Return [X, Y] of the center of cell containing provided text 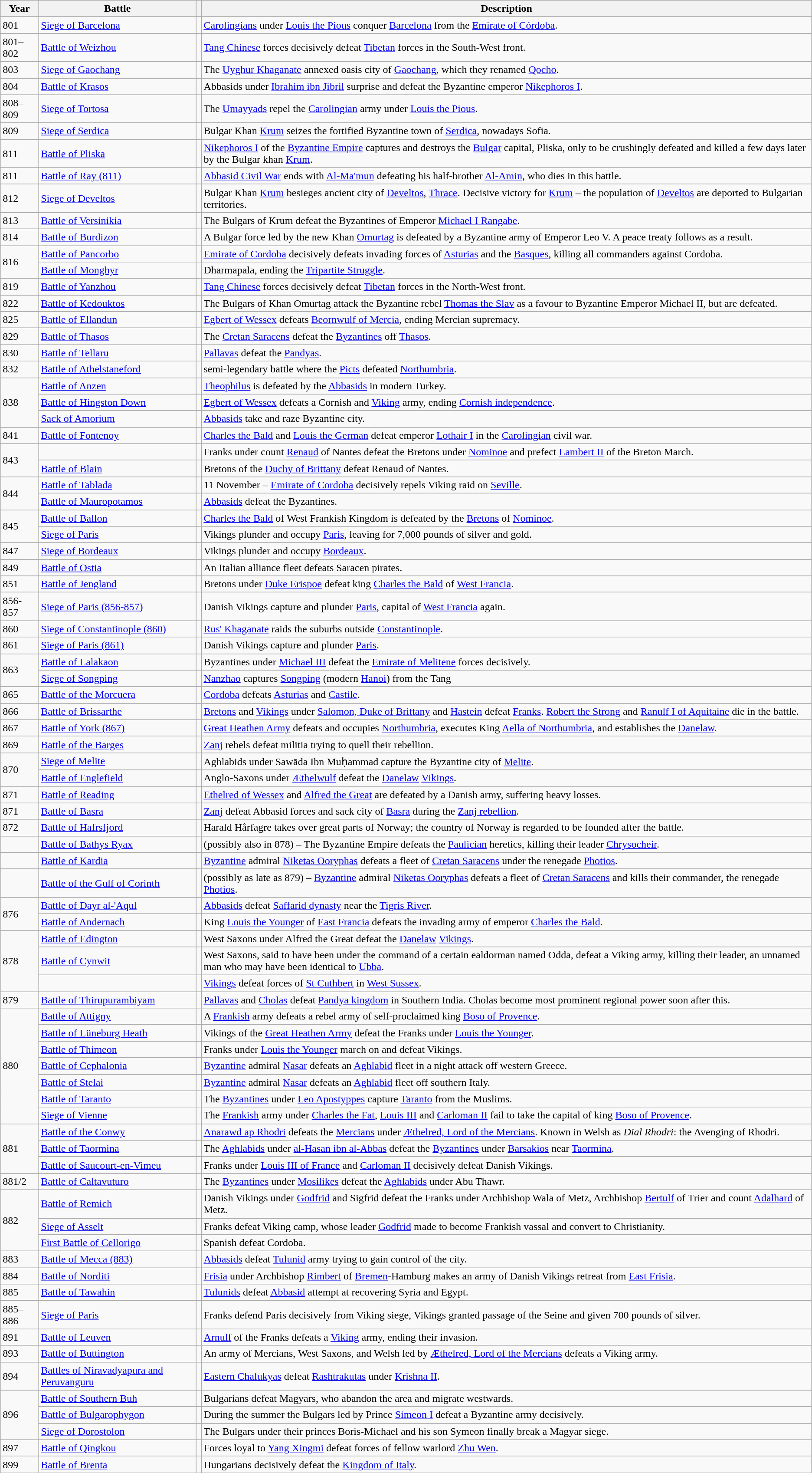
Battle of Leuven [118, 1337]
Battle of Ballon [118, 518]
829 [20, 336]
Battle of Pancorbo [118, 254]
An Italian alliance fleet defeats Saracen pirates. [507, 568]
Tang Chinese forces decisively defeat Tibetan forces in the North-West front. [507, 287]
832 [20, 369]
Siege of Dorostolon [118, 1431]
Battle of Dayr al-'Aqul [118, 905]
Vikings plunder and occupy Paris, leaving for 7,000 pounds of silver and gold. [507, 535]
Battle of Bathys Ryax [118, 844]
Battle of Attigny [118, 1016]
843 [20, 460]
semi-legendary battle where the Picts defeated Northumbria. [507, 369]
801 [20, 25]
Battle of the Barges [118, 744]
Battle of the Morcuera [118, 695]
Battle of Fontenoy [118, 435]
Bretons and Vikings under Salomon, Duke of Brittany and Hastein defeat Franks. Robert the Strong and Ranulf I of Aquitaine die in the battle. [507, 711]
Franks under Louis the Younger march on and defeat Vikings. [507, 1049]
Battle of Krasos [118, 86]
Anglo-Saxons under Æthelwulf defeat the Danelaw Vikings. [507, 778]
Battles of Niravadyapura and Peruvanguru [118, 1376]
867 [20, 728]
Forces loyal to Yang Xingmi defeat forces of fellow warlord Zhu Wen. [507, 1448]
Carolingians under Louis the Pious conquer Barcelona from the Emirate of Córdoba. [507, 25]
The Byzantines under Leo Apostyppes capture Taranto from the Muslims. [507, 1099]
Siege of Paris (861) [118, 645]
A Frankish army defeats a rebel army of self-proclaimed king Boso of Provence. [507, 1016]
The Aghlabids under al-Hasan ibn al-Abbas defeat the Byzantines under Barsakios near Taormina. [507, 1148]
825 [20, 320]
Eastern Chalukyas defeat Rashtrakutas under Krishna II. [507, 1376]
Egbert of Wessex defeats Beornwulf of Mercia, ending Mercian supremacy. [507, 320]
11 November – Emirate of Cordoba decisively repels Viking raid on Seville. [507, 485]
Battle of Yanzhou [118, 287]
Charles the Bald and Louis the German defeat emperor Lothair I in the Carolingian civil war. [507, 435]
Battle of Brissarthe [118, 711]
Battle of Edington [118, 939]
Battle of Anzen [118, 386]
Byzantine admiral Nasar defeats an Aghlabid fleet in a night attack off western Greece. [507, 1066]
876 [20, 914]
Battle of Thirupurambiyam [118, 1000]
Battle of Mauropotamos [118, 501]
869 [20, 744]
Battle of Monghyr [118, 270]
Danish Vikings capture and plunder Paris, capital of West Francia again. [507, 607]
Aghlabids under Sawāda Ibn Muḥammad capture the Byzantine city of Melite. [507, 761]
Battle of Tawahin [118, 1292]
Battle of Saucourt-en-Vimeu [118, 1165]
Battle of Ray (811) [118, 176]
Battle of Kedouktos [118, 303]
Franks defend Paris decisively from Viking siege, Vikings granted passage of the Seine and given 700 pounds of silver. [507, 1315]
Battle of Buttington [118, 1354]
King Louis the Younger of East Francia defeats the invading army of emperor Charles the Bald. [507, 922]
872 [20, 828]
(possibly as late as 879) – Byzantine admiral Niketas Ooryphas defeats a fleet of Cretan Saracens and kills their commander, the renegade Photios. [507, 883]
Battle of Reading [118, 795]
Battle of Versinikia [118, 220]
Siege of Develtos [118, 198]
Abbasid Civil War ends with Al-Ma'mun defeating his half-brother Al-Amin, who dies in this battle. [507, 176]
Tang Chinese forces decisively defeat Tibetan forces in the South-West front. [507, 48]
Franks defeat Viking camp, whose leader Godfrid made to become Frankish vassal and convert to Christianity. [507, 1226]
Sack of Amorium [118, 419]
Bretons under Duke Erispoe defeat king Charles the Bald of West Francia. [507, 584]
Battle of Weizhou [118, 48]
Battle [118, 9]
Battle of Brenta [118, 1464]
Hungarians decisively defeat the Kingdom of Italy. [507, 1464]
Byzantine admiral Nasar defeats an Aghlabid fleet off southern Italy. [507, 1082]
Vikings plunder and occupy Bordeaux. [507, 551]
Battle of Blain [118, 468]
Abbasids defeat Saffarid dynasty near the Tigris River. [507, 905]
Battle of Norditi [118, 1276]
861 [20, 645]
Vikings defeat forces of St Cuthbert in West Sussex. [507, 983]
Bulgarians defeat Magyars, who abandon the area and migrate westwards. [507, 1398]
The Cretan Saracens defeat the Byzantines off Thasos. [507, 336]
Siege of Tortosa [118, 109]
Frisia under Archbishop Rimbert of Bremen-Hamburg makes an army of Danish Vikings retreat from East Frisia. [507, 1276]
813 [20, 220]
Danish Vikings capture and plunder Paris. [507, 645]
Battle of Southern Buh [118, 1398]
Siege of Bordeaux [118, 551]
Battle of Athelstaneford [118, 369]
838 [20, 402]
Pallavas and Cholas defeat Pandya kingdom in Southern India. Cholas become most prominent regional power soon after this. [507, 1000]
883 [20, 1259]
851 [20, 584]
The Bulgars of Krum defeat the Byzantines of Emperor Michael I Rangabe. [507, 220]
Harald Hårfagre takes over great parts of Norway; the country of Norway is regarded to be founded after the battle. [507, 828]
Franks under Louis III of France and Carloman II decisively defeat Danish Vikings. [507, 1165]
Battle of Ellandun [118, 320]
The Bulgars of Khan Omurtag attack the Byzantine rebel Thomas the Slav as a favour to Byzantine Emperor Michael II, but are defeated. [507, 303]
Abbasids under Ibrahim ibn Jibril surprise and defeat the Byzantine emperor Nikephoros I. [507, 86]
822 [20, 303]
881/2 [20, 1181]
Battle of Basra [118, 811]
(possibly also in 878) – The Byzantine Empire defeats the Paulician heretics, killing their leader Chrysocheir. [507, 844]
812 [20, 198]
899 [20, 1464]
841 [20, 435]
Anarawd ap Rhodri defeats the Mercians under Æthelred, Lord of the Mercians. Known in Welsh as Dial Rhodri: the Avenging of Rhodri. [507, 1132]
The Frankish army under Charles the Fat, Louis III and Carloman II fail to take the capital of king Boso of Provence. [507, 1115]
Theophilus is defeated by the Abbasids in modern Turkey. [507, 386]
Zanj defeat Abbasid forces and sack city of Basra during the Zanj rebellion. [507, 811]
885–886 [20, 1315]
Egbert of Wessex defeats a Cornish and Viking army, ending Cornish independence. [507, 402]
Abbasids defeat Tulunid army trying to gain control of the city. [507, 1259]
Siege of Melite [118, 761]
Siege of Barcelona [118, 25]
866 [20, 711]
Arnulf of the Franks defeats a Viking army, ending their invasion. [507, 1337]
809 [20, 131]
First Battle of Cellorigo [118, 1243]
Battle of Remich [118, 1204]
Battle of the Gulf of Corinth [118, 883]
Battle of the Conwy [118, 1132]
830 [20, 353]
894 [20, 1376]
Siege of Gaochang [118, 70]
Battle of Ostia [118, 568]
Siege of Asselt [118, 1226]
860 [20, 629]
Emirate of Cordoba decisively defeats invading forces of Asturias and the Basques, killing all commanders against Cordoba. [507, 254]
Battle of Hingston Down [118, 402]
808–809 [20, 109]
Siege of Constantinople (860) [118, 629]
Battle of Cephalonia [118, 1066]
West Saxons under Alfred the Great defeat the Danelaw Vikings. [507, 939]
816 [20, 262]
Byzantines under Michael III defeat the Emirate of Melitene forces decisively. [507, 662]
During the summer the Bulgars led by Prince Simeon I defeat a Byzantine army decisively. [507, 1415]
803 [20, 70]
Battle of Tellaru [118, 353]
849 [20, 568]
Ethelred of Wessex and Alfred the Great are defeated by a Danish army, suffering heavy losses. [507, 795]
891 [20, 1337]
A Bulgar force led by the new Khan Omurtag is defeated by a Byzantine army of Emperor Leo V. A peace treaty follows as a result. [507, 237]
Battle of Hafrsfjord [118, 828]
Battle of Stelai [118, 1082]
Battle of Cynwit [118, 961]
Battle of Taormina [118, 1148]
Siege of Serdica [118, 131]
Bretons of the Duchy of Brittany defeat Renaud of Nantes. [507, 468]
865 [20, 695]
897 [20, 1448]
845 [20, 526]
The Bulgars under their princes Boris-Michael and his son Symeon finally break a Magyar siege. [507, 1431]
880 [20, 1066]
Battle of York (867) [118, 728]
Battle of Englefield [118, 778]
Dharmapala, ending the Tripartite Struggle. [507, 270]
An army of Mercians, West Saxons, and Welsh led by Æthelred, Lord of the Mercians defeats a Viking army. [507, 1354]
Battle of Thasos [118, 336]
Battle of Tablada [118, 485]
Siege of Vienne [118, 1115]
819 [20, 287]
Rus' Khaganate raids the suburbs outside Constantinople. [507, 629]
882 [20, 1220]
863 [20, 670]
844 [20, 493]
Pallavas defeat the Pandyas. [507, 353]
Battle of Thimeon [118, 1049]
Battle of Kardia [118, 861]
Battle of Burdizon [118, 237]
870 [20, 769]
Siege of Paris (856-857) [118, 607]
804 [20, 86]
The Umayyads repel the Carolingian army under Louis the Pious. [507, 109]
Bulgar Khan Krum seizes the fortified Byzantine town of Serdica, nowadays Sofia. [507, 131]
Tulunids defeat Abbasid attempt at recovering Syria and Egypt. [507, 1292]
Vikings of the Great Heathen Army defeat the Franks under Louis the Younger. [507, 1033]
Battle of Lüneburg Heath [118, 1033]
Battle of Qingkou [118, 1448]
896 [20, 1415]
847 [20, 551]
Abbasids take and raze Byzantine city. [507, 419]
893 [20, 1354]
Spanish defeat Cordoba. [507, 1243]
Siege of Songping [118, 678]
Year [20, 9]
Description [507, 9]
Battle of Taranto [118, 1099]
Battle of Andernach [118, 922]
The Uyghur Khaganate annexed oasis city of Gaochang, which they renamed Qocho. [507, 70]
881 [20, 1148]
Battle of Lalakaon [118, 662]
The Byzantines under Mosilikes defeat the Aghlabids under Abu Thawr. [507, 1181]
Cordoba defeats Asturias and Castile. [507, 695]
Battle of Caltavuturo [118, 1181]
Zanj rebels defeat militia trying to quell their rebellion. [507, 744]
Byzantine admiral Niketas Ooryphas defeats a fleet of Cretan Saracens under the renegade Photios. [507, 861]
Danish Vikings under Godfrid and Sigfrid defeat the Franks under Archbishop Wala of Metz, Archbishop Bertulf of Trier and count Adalhard of Metz. [507, 1204]
Battle of Jengland [118, 584]
Franks under count Renaud of Nantes defeat the Bretons under Nominoe and prefect Lambert II of the Breton March. [507, 452]
Battle of Mecca (883) [118, 1259]
Great Heathen Army defeats and occupies Northumbria, executes King Aella of Northumbria, and establishes the Danelaw. [507, 728]
884 [20, 1276]
814 [20, 237]
Battle of Pliska [118, 154]
801–802 [20, 48]
Battle of Bulgarophygon [118, 1415]
Nanzhao captures Songping (modern Hanoi) from the Tang [507, 678]
Charles the Bald of West Frankish Kingdom is defeated by the Bretons of Nominoe. [507, 518]
856-857 [20, 607]
878 [20, 961]
879 [20, 1000]
Abbasids defeat the Byzantines. [507, 501]
885 [20, 1292]
